Pinpoint the cell where the given text exists, returning its [X, Y] midpoint coordinate. 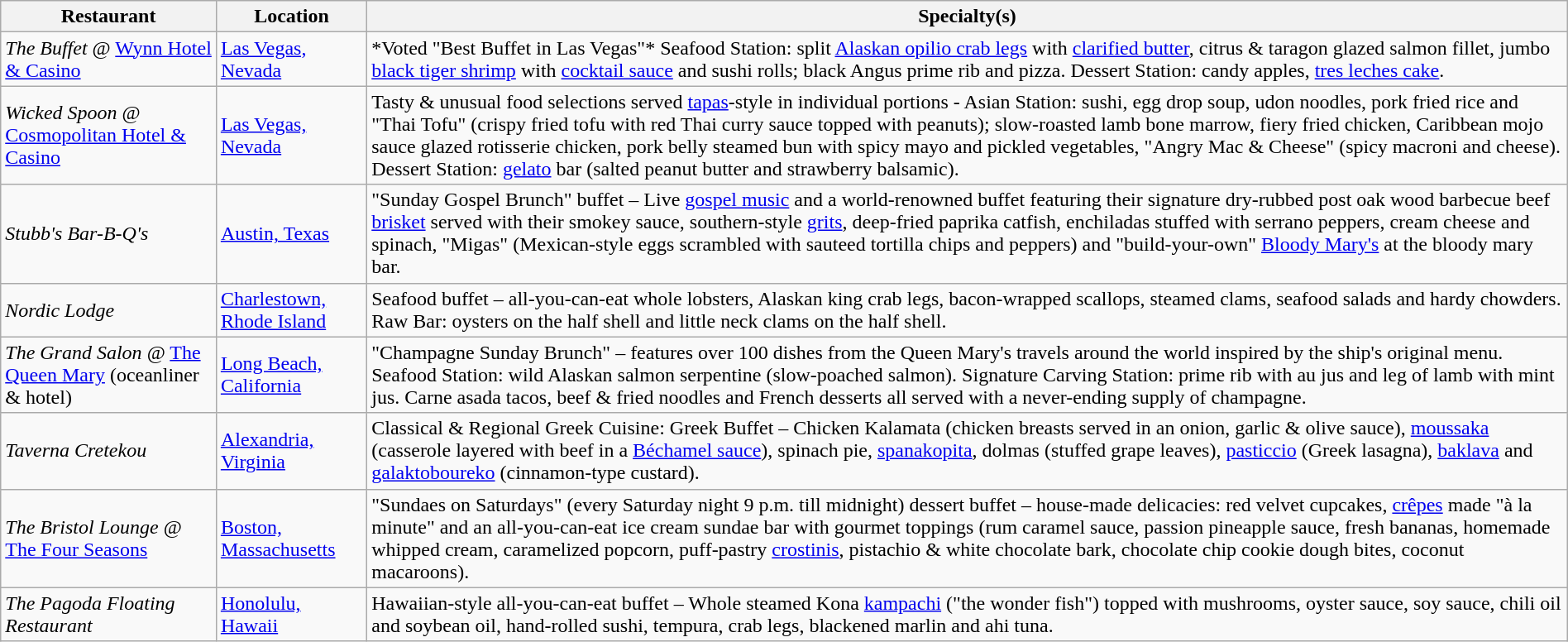
Charlestown, Rhode Island [291, 309]
Wicked Spoon @ Cosmopolitan Hotel & Casino [109, 136]
The Bristol Lounge @ The Four Seasons [109, 538]
The Grand Salon @ The Queen Mary (oceanliner & hotel) [109, 375]
Restaurant [109, 17]
Long Beach, California [291, 375]
Specialty(s) [968, 17]
The Buffet @ Wynn Hotel & Casino [109, 60]
Boston, Massachusetts [291, 538]
Taverna Cretekou [109, 451]
Nordic Lodge [109, 309]
Austin, Texas [291, 233]
Honolulu, Hawaii [291, 614]
Location [291, 17]
Stubb's Bar-B-Q's [109, 233]
The Pagoda Floating Restaurant [109, 614]
Alexandria, Virginia [291, 451]
